Detect which cell encompasses the target text, then output its [X, Y] center coordinate. 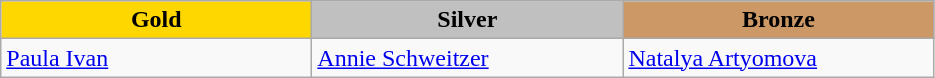
Silver [468, 20]
Bronze [778, 20]
Paula Ivan [156, 58]
Annie Schweitzer [468, 58]
Natalya Artyomova [778, 58]
Gold [156, 20]
